For the text-containing cell, return its midpoint in [x, y] coordinate format. 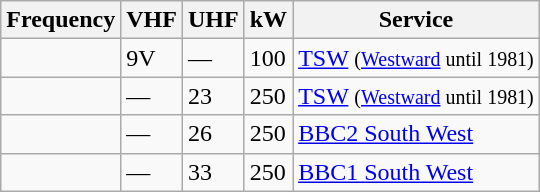
23 [213, 96]
VHF [152, 20]
BBC2 South West [416, 134]
kW [268, 20]
33 [213, 172]
9V [152, 58]
Service [416, 20]
Frequency [61, 20]
BBC1 South West [416, 172]
26 [213, 134]
100 [268, 58]
UHF [213, 20]
